Identify which cell holds the provided text, then report its (X, Y) central coordinate. 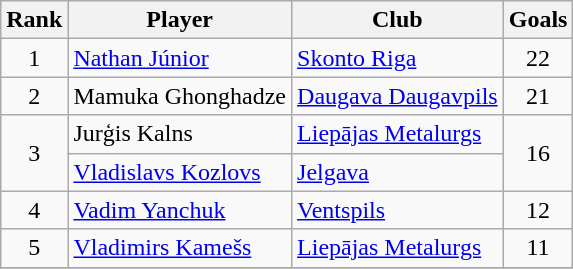
5 (34, 248)
3 (34, 153)
4 (34, 210)
Rank (34, 20)
Skonto Riga (398, 58)
Jelgava (398, 172)
2 (34, 96)
Mamuka Ghonghadze (180, 96)
Vladislavs Kozlovs (180, 172)
11 (538, 248)
Player (180, 20)
Club (398, 20)
Nathan Júnior (180, 58)
Ventspils (398, 210)
12 (538, 210)
1 (34, 58)
Jurģis Kalns (180, 134)
Goals (538, 20)
Daugava Daugavpils (398, 96)
Vadim Yanchuk (180, 210)
22 (538, 58)
21 (538, 96)
16 (538, 153)
Vladimirs Kamešs (180, 248)
